Detect which cell encompasses the target text, then output its [x, y] center coordinate. 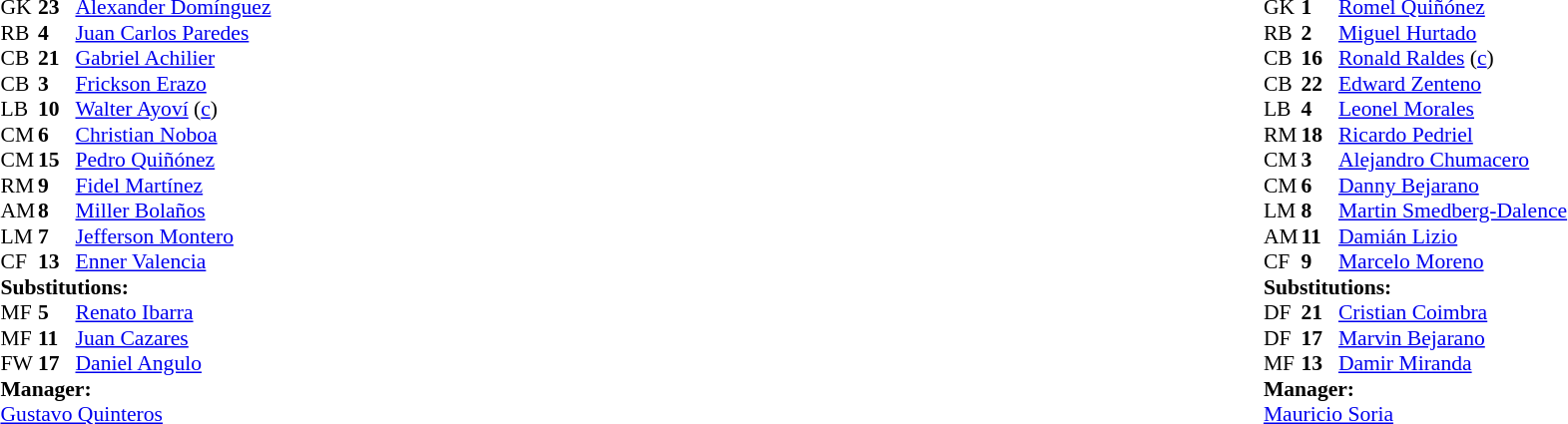
Cristian Coimbra [1453, 312]
Gabriel Achilier [174, 59]
Damián Lizio [1453, 236]
Martin Smedberg-Dalence [1453, 211]
Damir Miranda [1453, 364]
Fidel Martínez [174, 186]
5 [57, 312]
FW [19, 364]
Pedro Quiñónez [174, 161]
2 [1319, 33]
Juan Carlos Paredes [174, 33]
22 [1319, 84]
18 [1319, 135]
16 [1319, 59]
10 [57, 109]
7 [57, 236]
Ronald Raldes (c) [1453, 59]
Marvin Bejarano [1453, 338]
Leonel Morales [1453, 109]
Alejandro Chumacero [1453, 161]
Danny Bejarano [1453, 186]
Enner Valencia [174, 262]
Marcelo Moreno [1453, 262]
Renato Ibarra [174, 312]
Christian Noboa [174, 135]
Walter Ayoví (c) [174, 109]
Edward Zenteno [1453, 84]
Miller Bolaños [174, 211]
Miguel Hurtado [1453, 33]
Frickson Erazo [174, 84]
Juan Cazares [174, 338]
Ricardo Pedriel [1453, 135]
Jefferson Montero [174, 236]
Daniel Angulo [174, 364]
15 [57, 161]
